Extract the [X, Y] coordinate from the center of the cell holding the provided text.  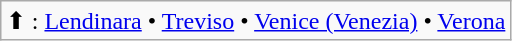
⬆ : Lendinara • Treviso • Venice (Venezia) • Verona [256, 21]
